Output the [X, Y] coordinate of the center of the cell containing the given text.  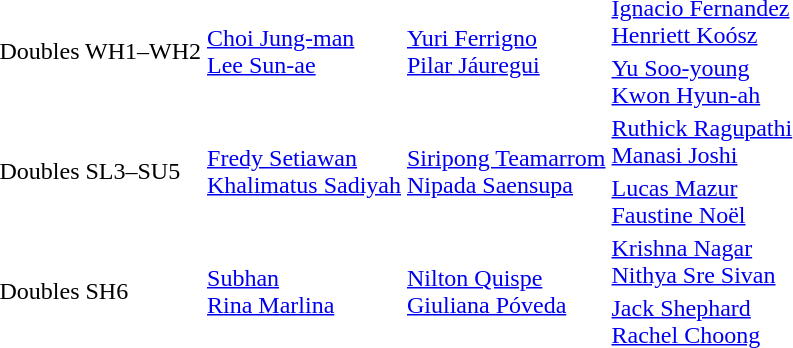
Fredy Setiawan Khalimatus Sadiyah [304, 172]
Siripong Teamarrom Nipada Saensupa [507, 172]
